Find where the given text appears and provide that cell's center as (X, Y) coordinate. 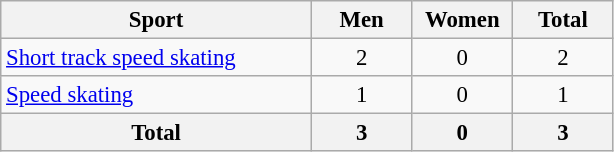
Women (462, 20)
Speed skating (156, 95)
Sport (156, 20)
Short track speed skating (156, 58)
Men (362, 20)
